Return (X, Y) of the center of cell containing provided text 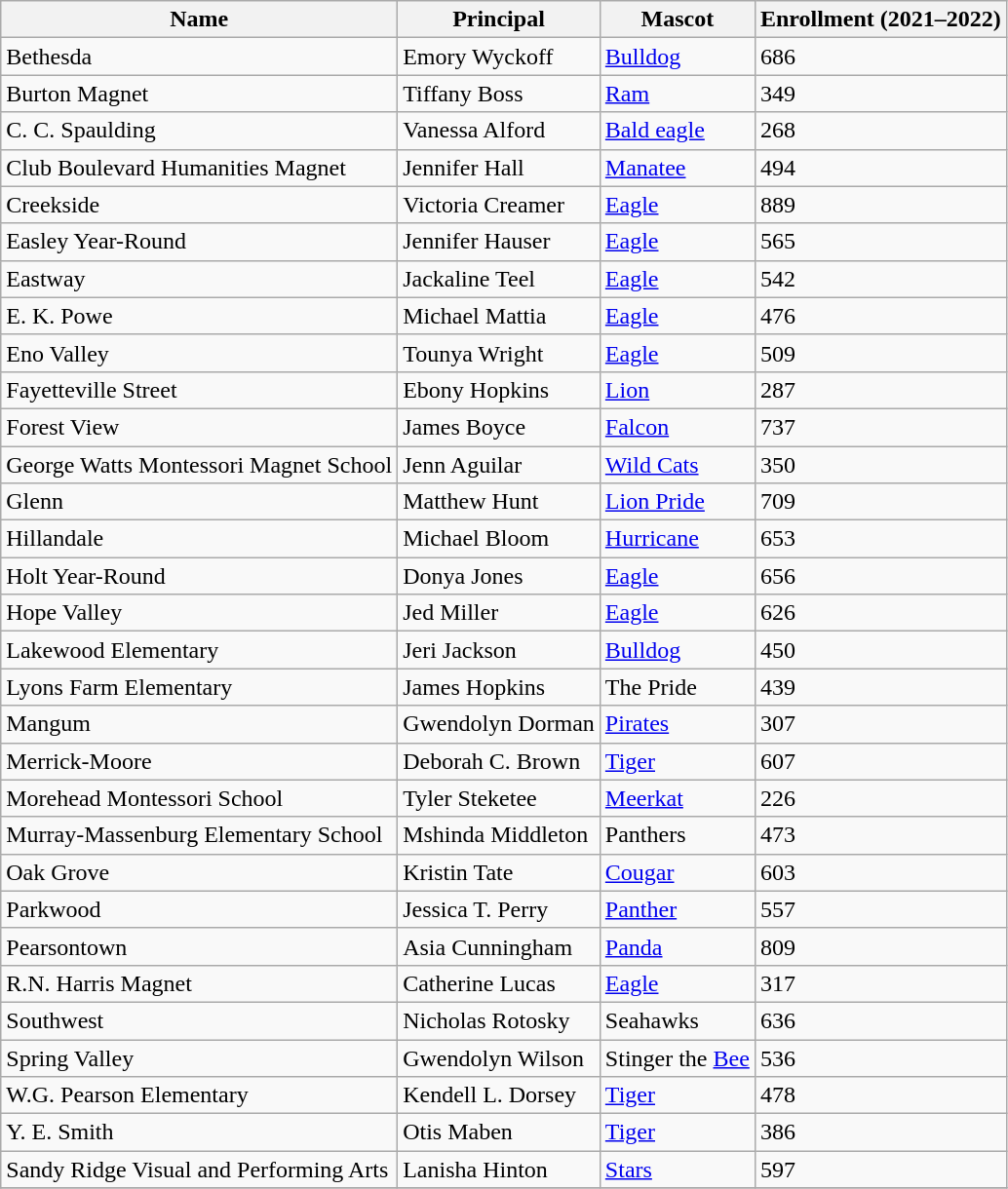
542 (880, 279)
Asia Cunningham (499, 946)
Panther (677, 909)
473 (880, 835)
Michael Bloom (499, 539)
Southwest (199, 1020)
597 (880, 1170)
Fayetteville Street (199, 390)
Lakewood Elementary (199, 650)
Ebony Hopkins (499, 390)
Morehead Montessori School (199, 798)
386 (880, 1132)
Seahawks (677, 1020)
James Boyce (499, 427)
809 (880, 946)
Cougar (677, 872)
349 (880, 94)
Eno Valley (199, 353)
494 (880, 168)
603 (880, 872)
R.N. Harris Magnet (199, 983)
889 (880, 205)
Glenn (199, 502)
Club Boulevard Humanities Magnet (199, 168)
287 (880, 390)
Victoria Creamer (499, 205)
Hillandale (199, 539)
Mshinda Middleton (499, 835)
Michael Mattia (499, 316)
Tounya Wright (499, 353)
Tyler Steketee (499, 798)
Enrollment (2021–2022) (880, 19)
557 (880, 909)
Name (199, 19)
Otis Maben (499, 1132)
317 (880, 983)
607 (880, 761)
Merrick-Moore (199, 761)
Catherine Lucas (499, 983)
Falcon (677, 427)
536 (880, 1057)
Forest View (199, 427)
Kendell L. Dorsey (499, 1095)
439 (880, 687)
Nicholas Rotosky (499, 1020)
Murray-Massenburg Elementary School (199, 835)
Lyons Farm Elementary (199, 687)
476 (880, 316)
226 (880, 798)
Mascot (677, 19)
Kristin Tate (499, 872)
Gwendolyn Wilson (499, 1057)
Lanisha Hinton (499, 1170)
Parkwood (199, 909)
W.G. Pearson Elementary (199, 1095)
478 (880, 1095)
Stinger the Bee (677, 1057)
Matthew Hunt (499, 502)
Panda (677, 946)
Jennifer Hauser (499, 242)
Bald eagle (677, 131)
Pearsontown (199, 946)
Wild Cats (677, 465)
350 (880, 465)
E. K. Powe (199, 316)
Jeri Jackson (499, 650)
Tiffany Boss (499, 94)
656 (880, 576)
Creekside (199, 205)
C. C. Spaulding (199, 131)
307 (880, 724)
Jenn Aguilar (499, 465)
Meerkat (677, 798)
Ram (677, 94)
Lion Pride (677, 502)
Eastway (199, 279)
737 (880, 427)
Stars (677, 1170)
Oak Grove (199, 872)
509 (880, 353)
Jackaline Teel (499, 279)
Sandy Ridge Visual and Performing Arts (199, 1170)
Jennifer Hall (499, 168)
Emory Wyckoff (499, 57)
Pirates (677, 724)
Donya Jones (499, 576)
Spring Valley (199, 1057)
709 (880, 502)
Manatee (677, 168)
George Watts Montessori Magnet School (199, 465)
686 (880, 57)
Hope Valley (199, 613)
Gwendolyn Dorman (499, 724)
Jessica T. Perry (499, 909)
626 (880, 613)
Hurricane (677, 539)
636 (880, 1020)
565 (880, 242)
268 (880, 131)
Bethesda (199, 57)
Lion (677, 390)
Y. E. Smith (199, 1132)
Principal (499, 19)
Deborah C. Brown (499, 761)
Easley Year-Round (199, 242)
Panthers (677, 835)
Holt Year-Round (199, 576)
James Hopkins (499, 687)
653 (880, 539)
450 (880, 650)
Mangum (199, 724)
Jed Miller (499, 613)
Burton Magnet (199, 94)
The Pride (677, 687)
Vanessa Alford (499, 131)
